Extract the (X, Y) coordinate from the center of the cell holding the provided text.  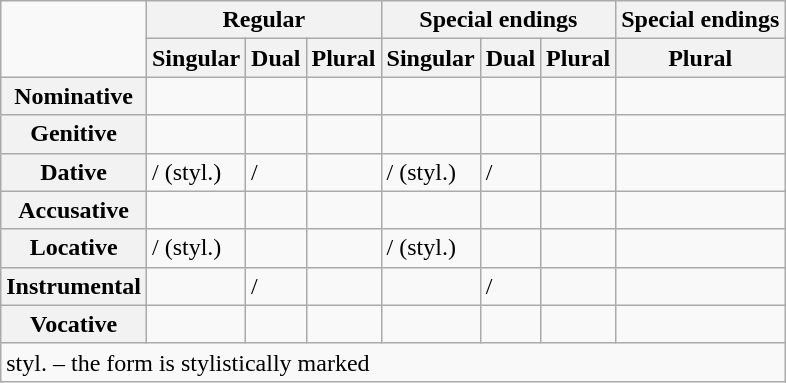
Accusative (74, 210)
Instrumental (74, 286)
Nominative (74, 96)
styl. – the form is stylistically marked (393, 362)
Regular (264, 20)
Genitive (74, 134)
Vocative (74, 324)
Dative (74, 172)
Locative (74, 248)
